Determine the [X, Y] coordinate at the center of the cell enclosing the given text.  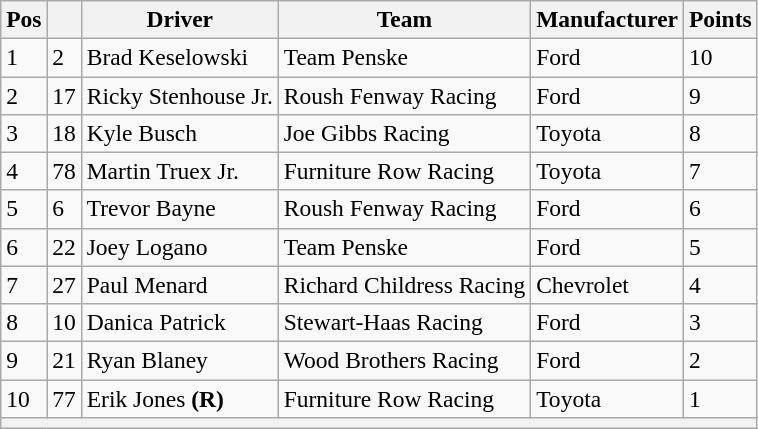
78 [64, 171]
Team [404, 19]
Kyle Busch [180, 133]
Joe Gibbs Racing [404, 133]
Ryan Blaney [180, 360]
Paul Menard [180, 285]
Danica Patrick [180, 322]
Chevrolet [608, 285]
Pos [24, 19]
22 [64, 247]
17 [64, 95]
Stewart-Haas Racing [404, 322]
18 [64, 133]
Manufacturer [608, 19]
Points [720, 19]
Brad Keselowski [180, 57]
21 [64, 360]
Richard Childress Racing [404, 285]
Ricky Stenhouse Jr. [180, 95]
Driver [180, 19]
Wood Brothers Racing [404, 360]
Erik Jones (R) [180, 398]
77 [64, 398]
27 [64, 285]
Martin Truex Jr. [180, 171]
Joey Logano [180, 247]
Trevor Bayne [180, 209]
